Detect which cell encompasses the target text, then output its [X, Y] center coordinate. 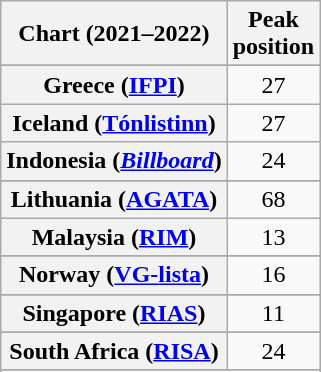
South Africa (RISA) [114, 351]
Singapore (RIAS) [114, 313]
Greece (IFPI) [114, 85]
16 [273, 275]
Lithuania (AGATA) [114, 199]
68 [273, 199]
Chart (2021–2022) [114, 34]
11 [273, 313]
Malaysia (RIM) [114, 237]
Norway (VG-lista) [114, 275]
13 [273, 237]
Peakposition [273, 34]
Iceland (Tónlistinn) [114, 123]
Indonesia (Billboard) [114, 161]
